Extract the (x, y) coordinate from the center of the cell holding the provided text.  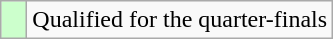
Qualified for the quarter-finals (180, 20)
